Identify which cell holds the provided text, then report its (x, y) central coordinate. 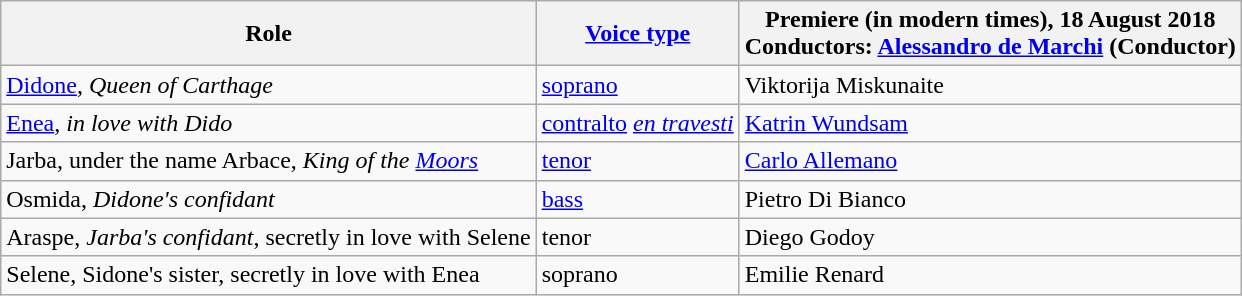
Voice type (638, 34)
Viktorija Miskunaite (990, 85)
Enea, in love with Dido (268, 123)
Emilie Renard (990, 275)
Katrin Wundsam (990, 123)
Pietro Di Bianco (990, 199)
Araspe, Jarba's confidant, secretly in love with Selene (268, 237)
Diego Godoy (990, 237)
Selene, Sidone's sister, secretly in love with Enea (268, 275)
Didone, Queen of Carthage (268, 85)
Carlo Allemano (990, 161)
Role (268, 34)
bass (638, 199)
Premiere (in modern times), 18 August 2018Conductors: Alessandro de Marchi (Conductor) (990, 34)
contralto en travesti (638, 123)
Jarba, under the name Arbace, King of the Moors (268, 161)
Osmida, Didone's confidant (268, 199)
